For the text-containing cell, return its midpoint in (x, y) coordinate format. 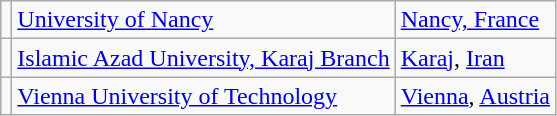
Karaj, Iran (475, 58)
University of Nancy (204, 20)
Nancy, France (475, 20)
Vienna, Austria (475, 96)
Vienna University of Technology (204, 96)
Islamic Azad University, Karaj Branch (204, 58)
